For the text-containing cell, return its midpoint in [X, Y] coordinate format. 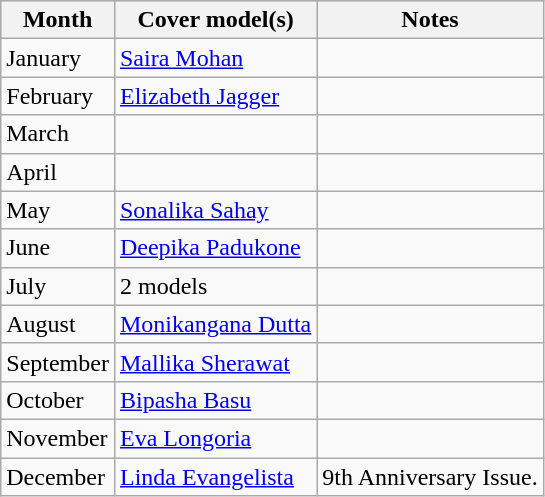
July [58, 286]
Bipasha Basu [215, 400]
Month [58, 20]
Notes [430, 20]
Deepika Padukone [215, 248]
April [58, 172]
June [58, 248]
Linda Evangelista [215, 477]
May [58, 210]
Elizabeth Jagger [215, 96]
Saira Mohan [215, 58]
September [58, 362]
December [58, 477]
January [58, 58]
November [58, 438]
October [58, 400]
2 models [215, 286]
Monikangana Dutta [215, 324]
Eva Longoria [215, 438]
Sonalika Sahay [215, 210]
March [58, 134]
February [58, 96]
Cover model(s) [215, 20]
August [58, 324]
9th Anniversary Issue. [430, 477]
Mallika Sherawat [215, 362]
